Detect which cell encompasses the target text, then output its (X, Y) center coordinate. 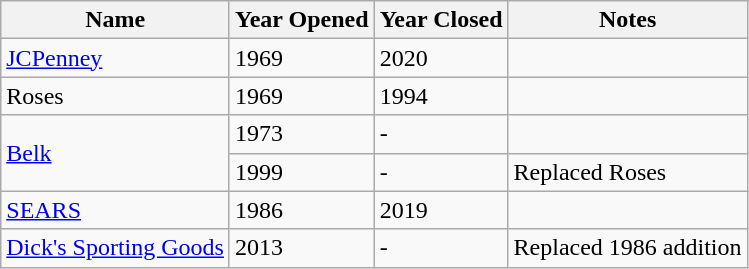
Dick's Sporting Goods (116, 248)
1973 (302, 134)
1986 (302, 210)
1999 (302, 172)
2019 (441, 210)
Belk (116, 153)
2013 (302, 248)
SEARS (116, 210)
Replaced Roses (628, 172)
JCPenney (116, 58)
Roses (116, 96)
Replaced 1986 addition (628, 248)
Notes (628, 20)
Year Opened (302, 20)
2020 (441, 58)
Year Closed (441, 20)
Name (116, 20)
1994 (441, 96)
